For the text-containing cell, return its midpoint in [x, y] coordinate format. 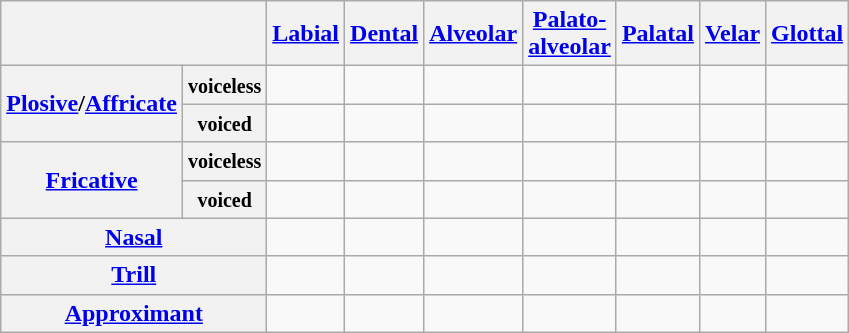
Nasal [134, 237]
Labial [306, 34]
Palatal [658, 34]
Palato-alveolar [570, 34]
Glottal [808, 34]
Trill [134, 275]
Fricative [92, 180]
Dental [384, 34]
Alveolar [474, 34]
Velar [732, 34]
Approximant [134, 313]
Plosive/Affricate [92, 104]
